For the text-containing cell, return its midpoint in (X, Y) coordinate format. 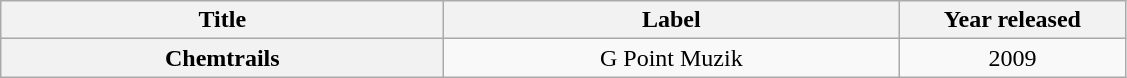
Title (222, 20)
2009 (1012, 58)
Year released (1012, 20)
Label (672, 20)
Chemtrails (222, 58)
G Point Muzik (672, 58)
